Provide the (x, y) coordinate of the cell's center where the given text is located.  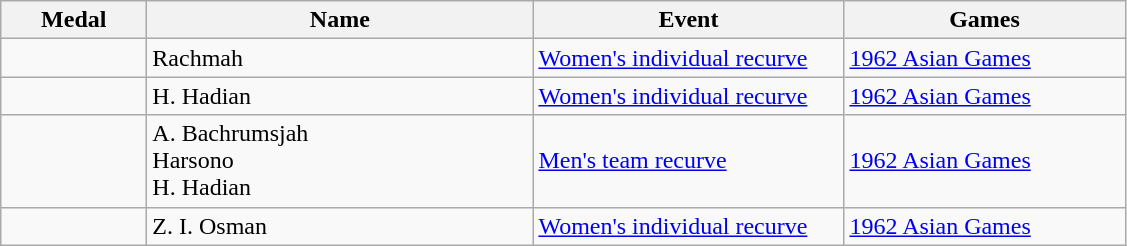
A. BachrumsjahHarsonoH. Hadian (340, 161)
Event (688, 20)
Medal (74, 20)
Name (340, 20)
Games (984, 20)
Z. I. Osman (340, 226)
H. Hadian (340, 96)
Men's team recurve (688, 161)
Rachmah (340, 58)
